Detect which cell encompasses the target text, then output its [X, Y] center coordinate. 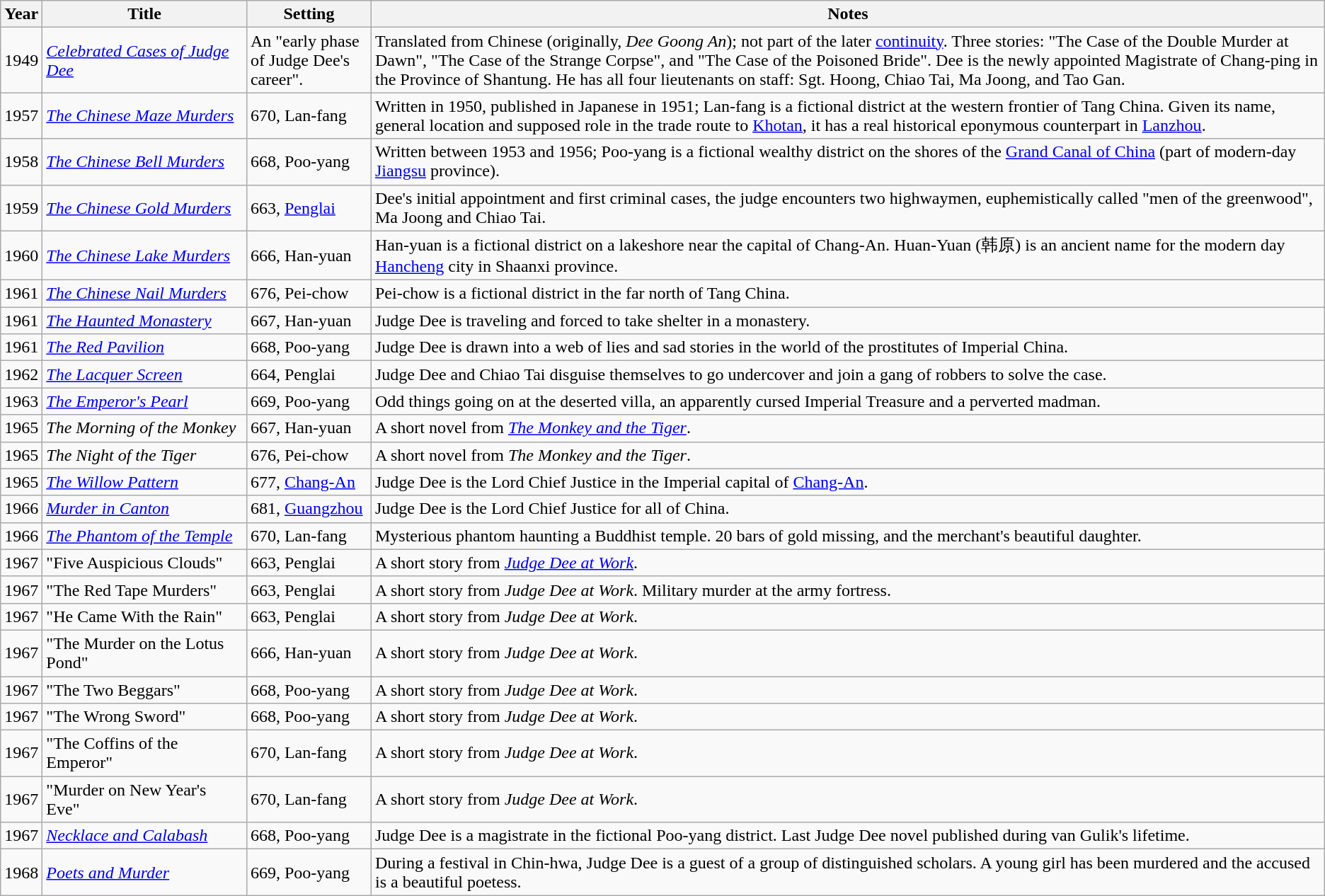
The Chinese Nail Murders [144, 294]
1957 [21, 116]
The Lacquer Screen [144, 374]
1968 [21, 872]
Judge Dee is drawn into a web of lies and sad stories in the world of the prostitutes of Imperial China. [848, 348]
Necklace and Calabash [144, 836]
Judge Dee is the Lord Chief Justice in the Imperial capital of Chang-An. [848, 482]
Murder in Canton [144, 509]
The Morning of the Monkey [144, 428]
The Chinese Lake Murders [144, 255]
The Chinese Gold Murders [144, 208]
"The Wrong Sword" [144, 717]
664, Penglai [309, 374]
The Haunted Monastery [144, 321]
Mysterious phantom haunting a Buddhist temple. 20 bars of gold missing, and the merchant's beautiful daughter. [848, 536]
Title [144, 14]
"The Coffins of the Emperor" [144, 753]
Notes [848, 14]
"The Red Tape Murders" [144, 590]
The Willow Pattern [144, 482]
1959 [21, 208]
Judge Dee is a magistrate in the fictional Poo-yang district. Last Judge Dee novel published during van Gulik's lifetime. [848, 836]
The Chinese Bell Murders [144, 161]
The Chinese Maze Murders [144, 116]
681, Guangzhou [309, 509]
Pei-chow is a fictional district in the far north of Tang China. [848, 294]
"He Came With the Rain" [144, 616]
Celebrated Cases of Judge Dee [144, 60]
Poets and Murder [144, 872]
1949 [21, 60]
The Red Pavilion [144, 348]
Year [21, 14]
The Phantom of the Temple [144, 536]
Odd things going on at the deserted villa, an apparently cursed Imperial Treasure and a perverted madman. [848, 401]
"Murder on New Year's Eve" [144, 800]
677, Chang-An [309, 482]
1958 [21, 161]
"The Murder on the Lotus Pond" [144, 653]
An "early phase of Judge Dee's career". [309, 60]
The Night of the Tiger [144, 455]
Judge Dee is traveling and forced to take shelter in a monastery. [848, 321]
1960 [21, 255]
1962 [21, 374]
The Emperor's Pearl [144, 401]
"The Two Beggars" [144, 690]
1963 [21, 401]
Judge Dee and Chiao Tai disguise themselves to go undercover and join a gang of robbers to solve the case. [848, 374]
A short story from Judge Dee at Work. Military murder at the army fortress. [848, 590]
Judge Dee is the Lord Chief Justice for all of China. [848, 509]
Setting [309, 14]
"Five Auspicious Clouds" [144, 563]
